Find where the given text appears and provide that cell's center as (X, Y) coordinate. 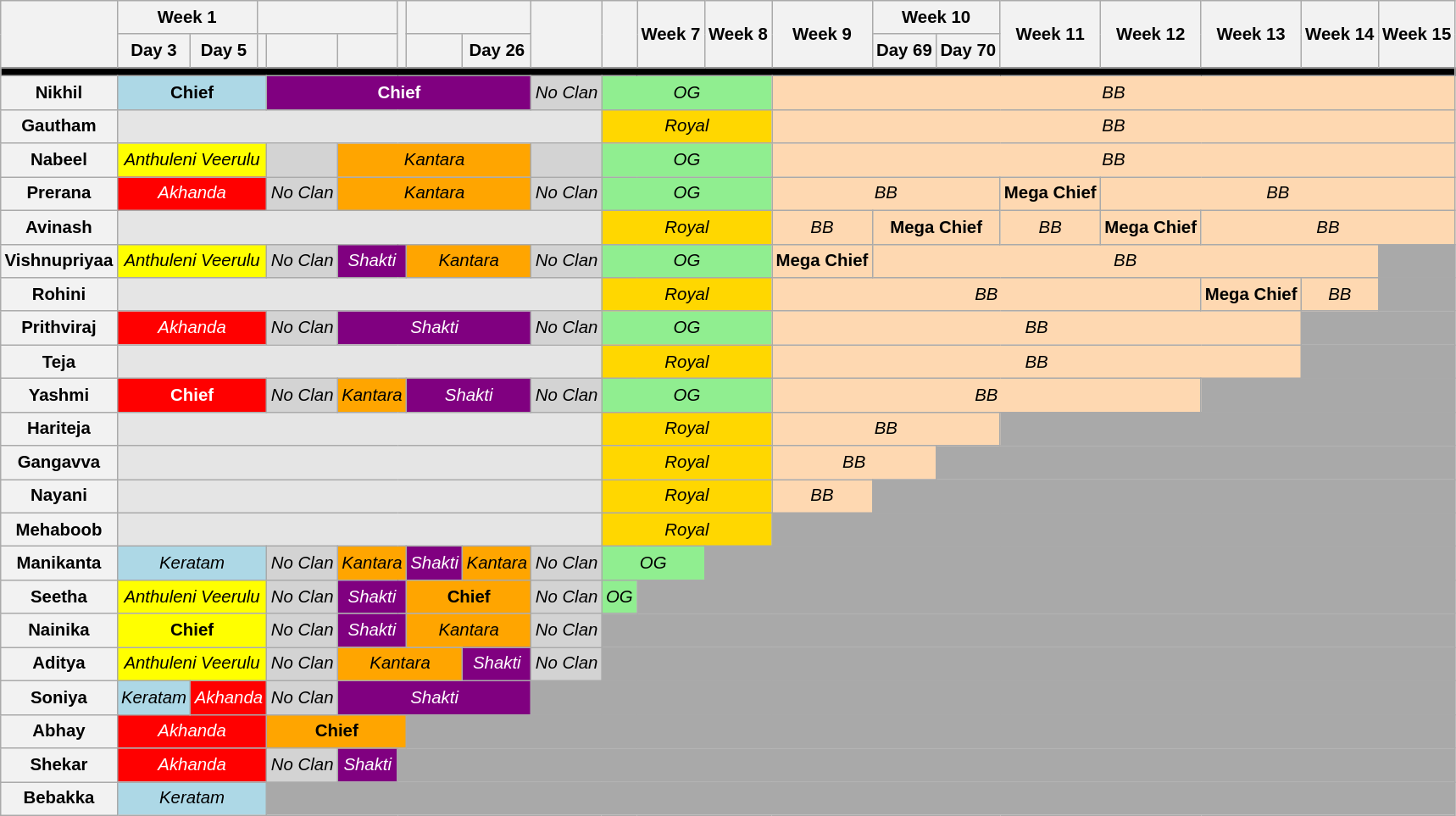
Teja (59, 362)
Seetha (59, 597)
Bebakka (59, 798)
Day 26 (497, 51)
Nikhil (59, 92)
Day 69 (903, 51)
Mehaboob (59, 530)
Prithviraj (59, 328)
Week 9 (822, 34)
Hariteja (59, 429)
Nabeel (59, 160)
Avinash (59, 227)
Week 14 (1339, 34)
Week 1 (186, 17)
Week 15 (1417, 34)
Rohini (59, 294)
Aditya (59, 663)
Gangavva (59, 463)
Day 5 (224, 51)
Week 11 (1050, 34)
Week 12 (1150, 34)
Day 3 (154, 51)
Week 13 (1251, 34)
Day 70 (968, 51)
Shekar (59, 764)
Nayani (59, 496)
Manikanta (59, 563)
Week 7 (671, 34)
Week 8 (738, 34)
Abhay (59, 731)
Yashmi (59, 395)
Prerana (59, 193)
Vishnupriyaa (59, 261)
Week 10 (936, 17)
Nainika (59, 630)
Soniya (59, 697)
Gautham (59, 126)
